Provide the [x, y] coordinate of the cell's center where the given text is located.  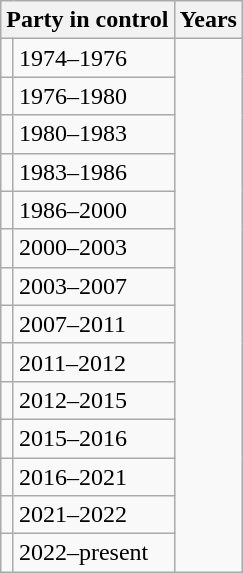
1974–1976 [94, 58]
2011–2012 [94, 362]
Party in control [88, 20]
1976–1980 [94, 96]
1986–2000 [94, 210]
2012–2015 [94, 400]
Years [208, 20]
2000–2003 [94, 248]
2015–2016 [94, 438]
1980–1983 [94, 134]
2003–2007 [94, 286]
1983–1986 [94, 172]
2022–present [94, 553]
2016–2021 [94, 477]
2007–2011 [94, 324]
2021–2022 [94, 515]
